Pinpoint the cell where the given text exists, returning its [x, y] midpoint coordinate. 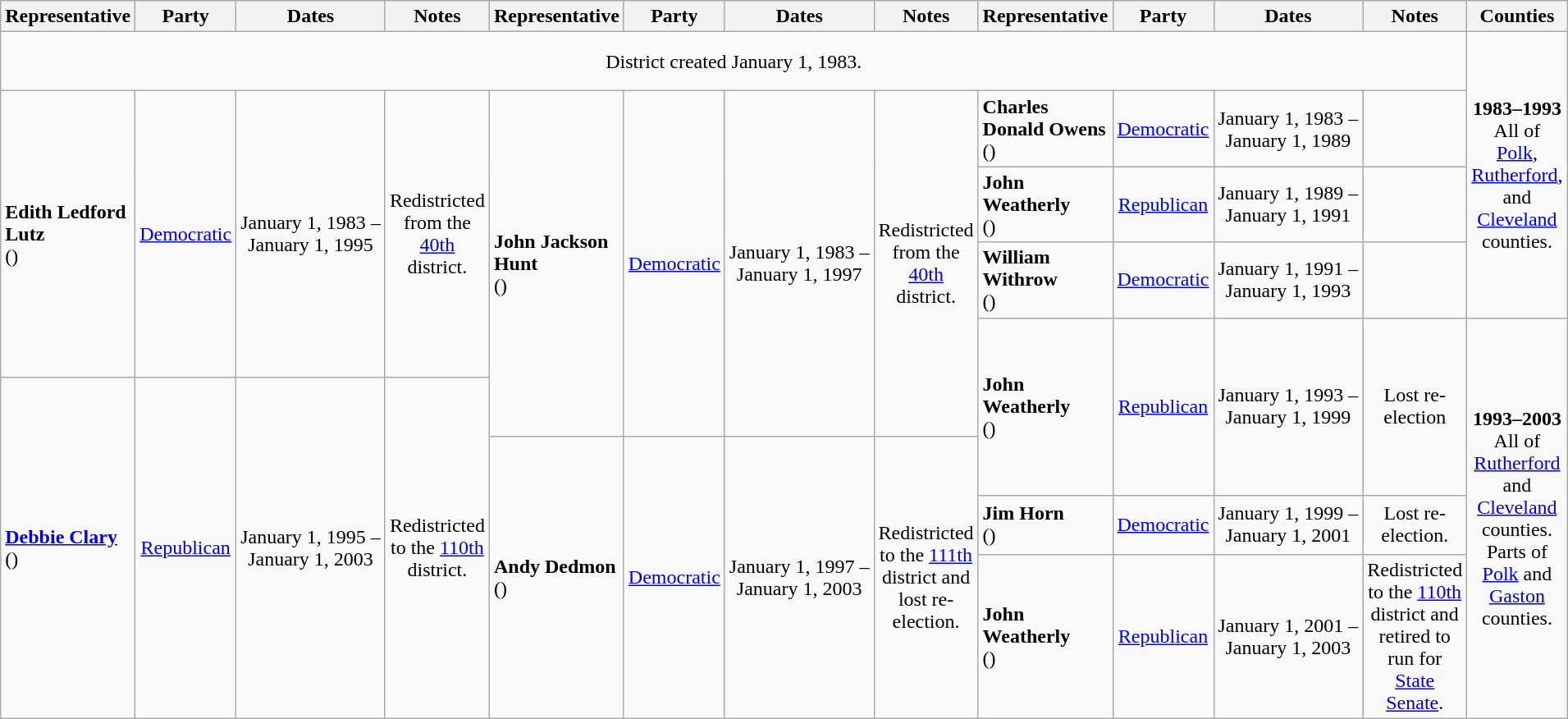
January 1, 1991 – January 1, 1993 [1288, 280]
January 1, 1997 – January 1, 2003 [799, 577]
January 1, 1999 – January 1, 2001 [1288, 524]
Lost re-election [1415, 406]
District created January 1, 1983. [734, 62]
Andy Dedmon() [556, 577]
1993–2003 All of Rutherford and Cleveland counties. Parts of Polk and Gaston counties. [1517, 518]
John Jackson Hunt() [556, 263]
William Withrow() [1045, 280]
Debbie Clary() [68, 547]
Edith Ledford Lutz() [68, 234]
Redistricted to the 110th district. [437, 547]
January 1, 1983 – January 1, 1997 [799, 263]
Lost re-election. [1415, 524]
Counties [1517, 16]
1983–1993 All of Polk, Rutherford, and Cleveland counties. [1517, 175]
January 1, 1983 – January 1, 1989 [1288, 129]
Jim Horn() [1045, 524]
January 1, 1993 – January 1, 1999 [1288, 406]
Redistricted to the 111th district and lost re-election. [926, 577]
January 1, 1983 – January 1, 1995 [311, 234]
January 1, 2001 – January 1, 2003 [1288, 636]
Charles Donald Owens() [1045, 129]
Redistricted to the 110th district and retired to run for State Senate. [1415, 636]
January 1, 1995 – January 1, 2003 [311, 547]
January 1, 1989 – January 1, 1991 [1288, 204]
